Output the (x, y) coordinate of the center of the cell containing the given text.  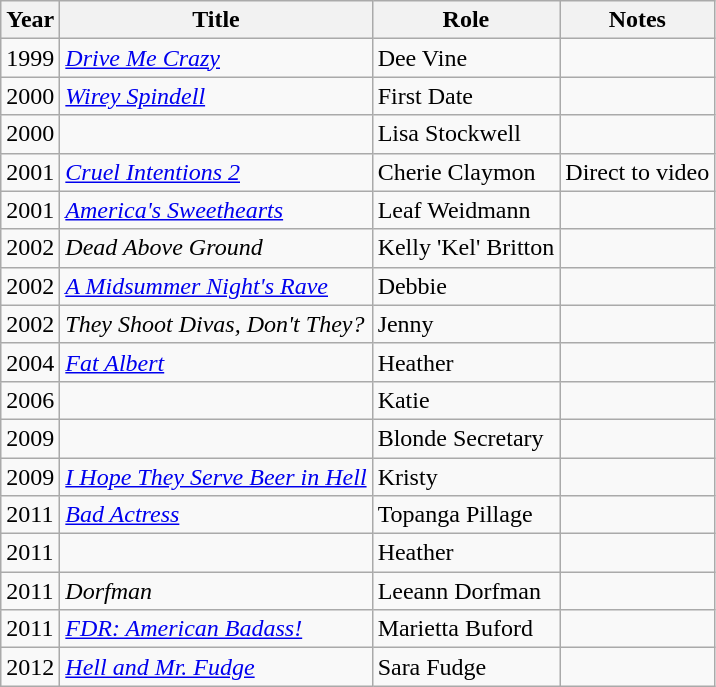
Title (216, 20)
Wirey Spindell (216, 96)
Cruel Intentions 2 (216, 172)
Fat Albert (216, 362)
Notes (638, 20)
Cherie Claymon (466, 172)
I Hope They Serve Beer in Hell (216, 477)
2004 (30, 362)
Leaf Weidmann (466, 210)
Dorfman (216, 591)
Sara Fudge (466, 667)
First Date (466, 96)
2006 (30, 400)
They Shoot Divas, Don't They? (216, 324)
Katie (466, 400)
Topanga Pillage (466, 515)
Bad Actress (216, 515)
Hell and Mr. Fudge (216, 667)
Kristy (466, 477)
Lisa Stockwell (466, 134)
America's Sweethearts (216, 210)
Drive Me Crazy (216, 58)
Marietta Buford (466, 629)
Year (30, 20)
Kelly 'Kel' Britton (466, 248)
Blonde Secretary (466, 438)
Leeann Dorfman (466, 591)
2012 (30, 667)
FDR: American Badass! (216, 629)
Role (466, 20)
Direct to video (638, 172)
Dee Vine (466, 58)
Dead Above Ground (216, 248)
1999 (30, 58)
Debbie (466, 286)
Jenny (466, 324)
A Midsummer Night's Rave (216, 286)
